Determine the [X, Y] coordinate at the center of the cell enclosing the given text.  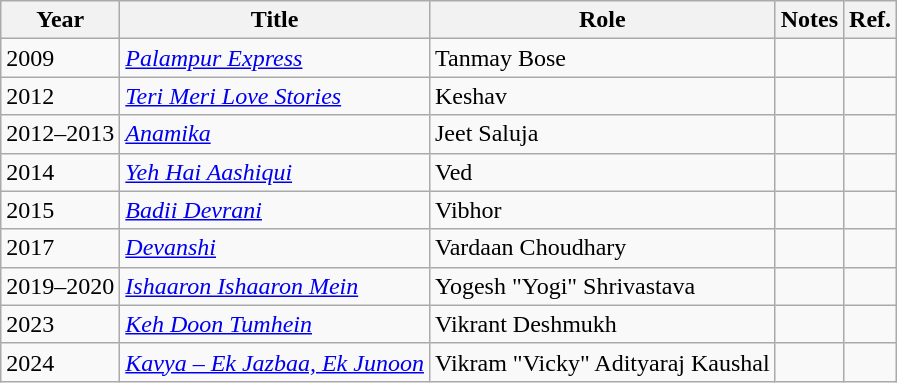
Teri Meri Love Stories [275, 96]
Title [275, 20]
2012–2013 [60, 134]
2015 [60, 210]
Ref. [870, 20]
Role [602, 20]
Vikram "Vicky" Adityaraj Kaushal [602, 362]
2009 [60, 58]
2024 [60, 362]
2023 [60, 324]
Jeet Saluja [602, 134]
Year [60, 20]
Notes [809, 20]
Devanshi [275, 248]
Vardaan Choudhary [602, 248]
2017 [60, 248]
2019–2020 [60, 286]
Yeh Hai Aashiqui [275, 172]
Yogesh "Yogi" Shrivastava [602, 286]
Kavya – Ek Jazbaa, Ek Junoon [275, 362]
Vikrant Deshmukh [602, 324]
Ishaaron Ishaaron Mein [275, 286]
Badii Devrani [275, 210]
Keh Doon Tumhein [275, 324]
Tanmay Bose [602, 58]
2014 [60, 172]
Anamika [275, 134]
2012 [60, 96]
Ved [602, 172]
Vibhor [602, 210]
Keshav [602, 96]
Palampur Express [275, 58]
